Find where the given text appears and provide that cell's center as (X, Y) coordinate. 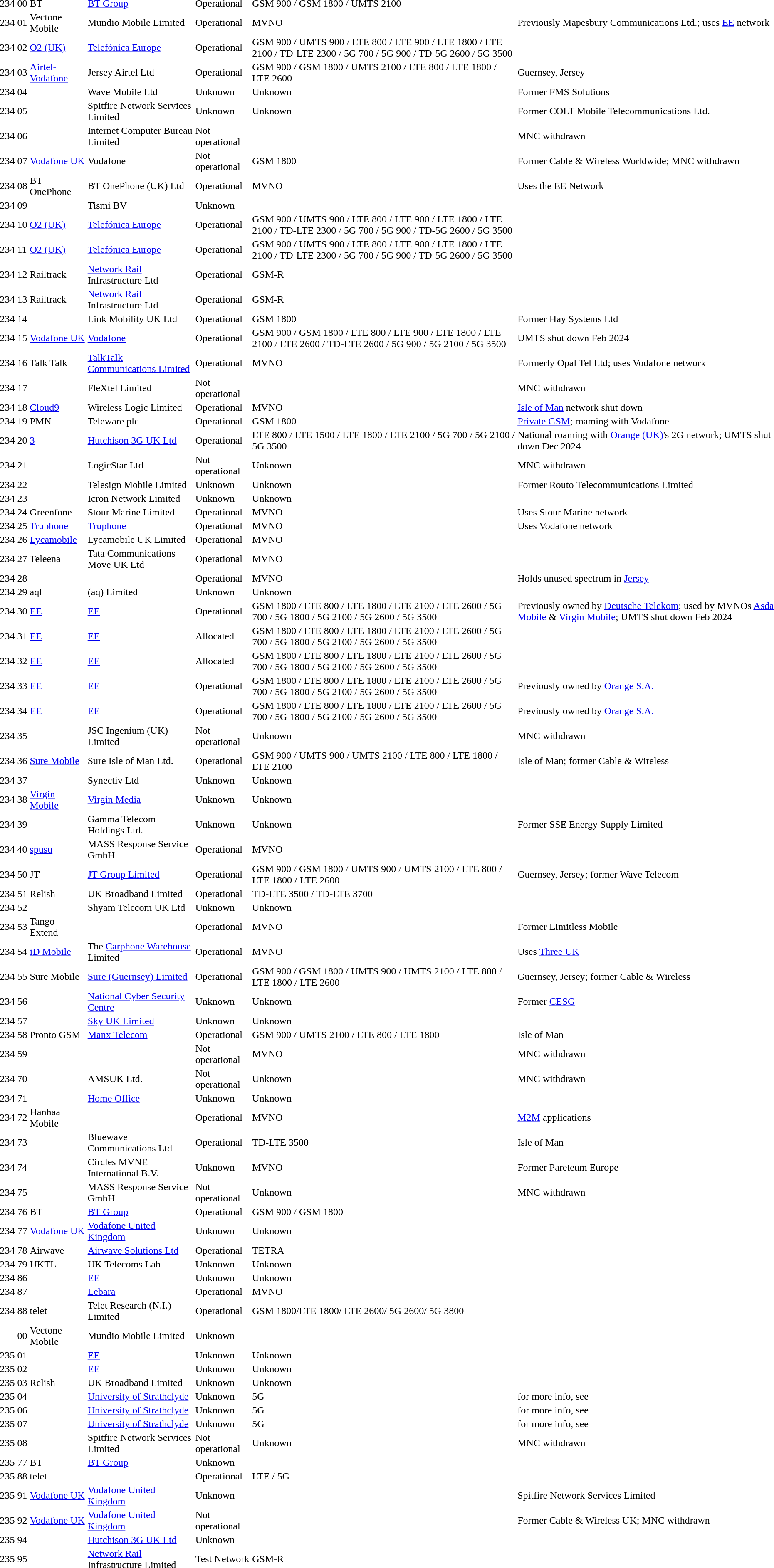
UK Telecoms Lab (140, 1264)
05 (22, 111)
Teleware plc (140, 421)
Sky UK Limited (140, 1021)
Greenfone (57, 512)
Wave Mobile Ltd (140, 92)
25 (22, 526)
BT OnePhone (UK) Ltd (140, 186)
33 (22, 686)
86 (22, 1278)
19 (22, 421)
Sure Isle of Man Ltd. (140, 761)
40 (22, 850)
23 (22, 498)
GSM 900 / UMTS 2100 / LTE 800 / LTE 1800 (383, 1035)
13 (22, 299)
24 (22, 512)
59 (22, 1054)
30 (22, 611)
Telet Research (N.I.) Limited (140, 1311)
78 (22, 1250)
National Cyber Security Centre (140, 1002)
Jersey Airtel Ltd (140, 72)
14 (22, 319)
70 (22, 1079)
21 (22, 466)
UKTL (57, 1264)
Tango Extend (57, 927)
36 (22, 761)
Shyam Telecom UK Ltd (140, 907)
Teleena (57, 559)
Virgin Media (140, 800)
17 (22, 388)
71 (22, 1098)
Cloud9 (57, 407)
Lycamobile (57, 540)
87 (22, 1292)
JT (57, 875)
LTE 800 / LTE 1500 / LTE 1800 / LTE 2100 / 5G 700 / 5G 2100 / 5G 3500 (383, 441)
09 (22, 205)
00 (22, 1336)
Talk Talk (57, 363)
Synectiv Ltd (140, 780)
Tismi BV (140, 205)
(aq) Limited (140, 592)
37 (22, 780)
Circles MVNE International B.V. (140, 1167)
35 (22, 736)
55 (22, 977)
92 (22, 1521)
94 (22, 1540)
FleXtel Limited (140, 388)
73 (22, 1142)
22 (22, 485)
Airwave (57, 1250)
11 (22, 249)
39 (22, 825)
TETRA (383, 1250)
Wireless Logic Limited (140, 407)
Home Office (140, 1098)
GSM 900 / GSM 1800 / UMTS 2100 / LTE 800 / LTE 1800 / LTE 2600 (383, 72)
GSM 1800/LTE 1800/ LTE 2600/ 5G 2600/ 5G 3800 (383, 1311)
54 (22, 952)
28 (22, 578)
TD-LTE 3500 / TD-LTE 3700 (383, 894)
TD-LTE 3500 (383, 1142)
58 (22, 1035)
74 (22, 1167)
26 (22, 540)
57 (22, 1021)
JSC Ingenium (UK) Limited (140, 736)
Bluewave Communications Ltd (140, 1142)
10 (22, 224)
Icron Network Limited (140, 498)
GSM 900 / UMTS 900 / UMTS 2100 / LTE 800 / LTE 1800 / LTE 2100 (383, 761)
53 (22, 927)
3 (57, 441)
iD Mobile (57, 952)
38 (22, 800)
LTE / 5G (383, 1476)
31 (22, 636)
18 (22, 407)
Hanhaa Mobile (57, 1117)
GSM 900 / GSM 1800 / LTE 800 / LTE 900 / LTE 1800 / LTE 2100 / LTE 2600 / TD-LTE 2600 / 5G 900 / 5G 2100 / 5G 3500 (383, 338)
52 (22, 907)
15 (22, 338)
Link Mobility UK Ltd (140, 319)
27 (22, 559)
GSM 900 / GSM 1800 (383, 1212)
Airtel-Vodafone (57, 72)
spusu (57, 850)
91 (22, 1496)
Lycamobile UK Limited (140, 540)
aql (57, 592)
Lebara (140, 1292)
The Carphone Warehouse Limited (140, 952)
Tata Communications Move UK Ltd (140, 559)
JT Group Limited (140, 875)
Stour Marine Limited (140, 512)
Telesign Mobile Limited (140, 485)
AMSUK Ltd. (140, 1079)
76 (22, 1212)
Airwave Solutions Ltd (140, 1250)
Sure (Guernsey) Limited (140, 977)
12 (22, 274)
51 (22, 894)
16 (22, 363)
PMN (57, 421)
Internet Computer Bureau Limited (140, 136)
Gamma Telecom Holdings Ltd. (140, 825)
29 (22, 592)
20 (22, 441)
32 (22, 661)
BT OnePhone (57, 186)
LogicStar Ltd (140, 466)
Virgin Mobile (57, 800)
72 (22, 1117)
TalkTalk Communications Limited (140, 363)
Pronto GSM (57, 1035)
Manx Telecom (140, 1035)
56 (22, 1002)
75 (22, 1192)
34 (22, 711)
79 (22, 1264)
50 (22, 875)
